Search for the cell housing the specified text and yield its (x, y) center coordinate. 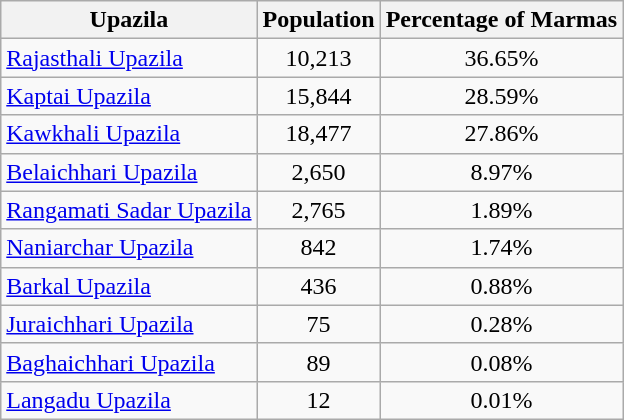
0.88% (502, 286)
36.65% (502, 58)
Rajasthali Upazila (129, 58)
Belaichhari Upazila (129, 172)
75 (318, 324)
1.89% (502, 210)
1.74% (502, 248)
Langadu Upazila (129, 400)
Percentage of Marmas (502, 20)
0.28% (502, 324)
89 (318, 362)
2,650 (318, 172)
Rangamati Sadar Upazila (129, 210)
8.97% (502, 172)
Baghaichhari Upazila (129, 362)
Barkal Upazila (129, 286)
0.08% (502, 362)
Kawkhali Upazila (129, 134)
Naniarchar Upazila (129, 248)
18,477 (318, 134)
Juraichhari Upazila (129, 324)
12 (318, 400)
Population (318, 20)
Kaptai Upazila (129, 96)
436 (318, 286)
2,765 (318, 210)
Upazila (129, 20)
0.01% (502, 400)
28.59% (502, 96)
10,213 (318, 58)
842 (318, 248)
15,844 (318, 96)
27.86% (502, 134)
